Return (x, y) of the center of cell containing provided text 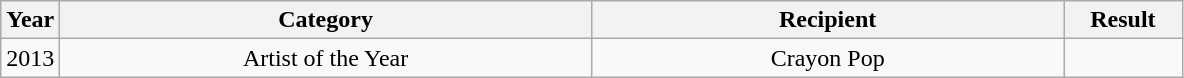
Category (326, 20)
Recipient (827, 20)
Artist of the Year (326, 58)
Crayon Pop (827, 58)
Result (1123, 20)
Year (30, 20)
2013 (30, 58)
